Output the [X, Y] coordinate of the center of the cell containing the given text.  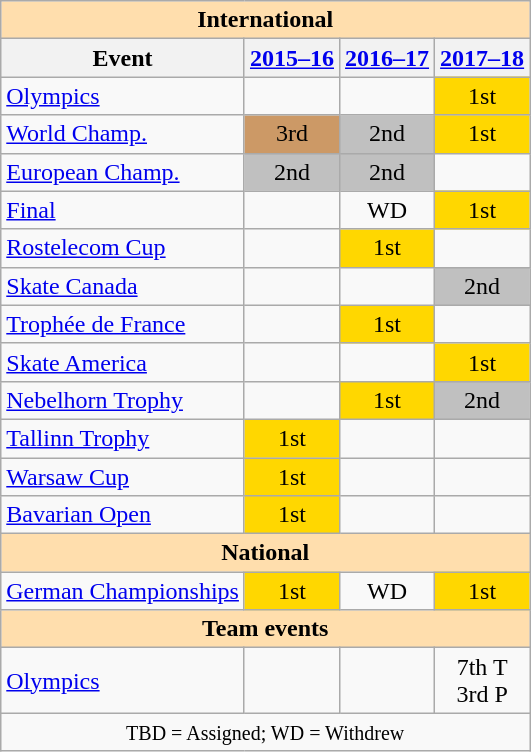
Tallinn Trophy [123, 438]
7th T 3rd P [482, 680]
Rostelecom Cup [123, 248]
Bavarian Open [123, 515]
Trophée de France [123, 324]
2015–16 [292, 58]
World Champ. [123, 134]
Skate Canada [123, 286]
3rd [292, 134]
Team events [266, 629]
TBD = Assigned; WD = Withdrew [266, 732]
German Championships [123, 591]
Skate America [123, 362]
European Champ. [123, 172]
Final [123, 210]
National [266, 553]
International [266, 20]
Nebelhorn Trophy [123, 400]
Event [123, 58]
Warsaw Cup [123, 477]
2017–18 [482, 58]
2016–17 [388, 58]
